Locate the cell with the specified text and output its (X, Y) center coordinate. 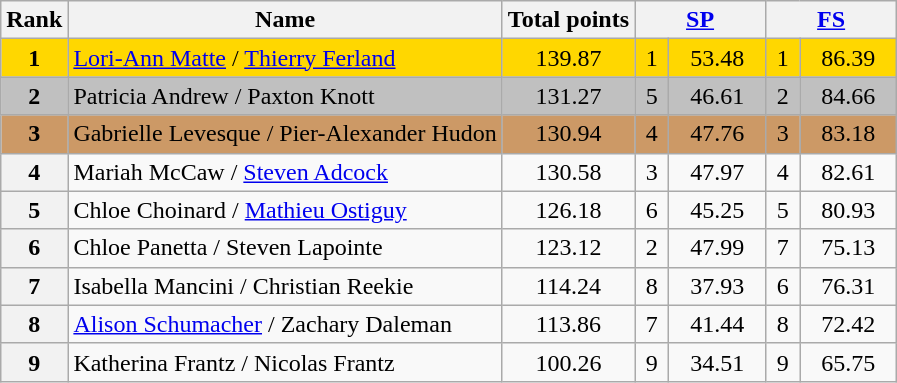
126.18 (568, 210)
34.51 (718, 362)
Alison Schumacher / Zachary Daleman (285, 324)
84.66 (848, 96)
47.76 (718, 134)
Patricia Andrew / Paxton Knott (285, 96)
Rank (34, 20)
Chloe Choinard / Mathieu Ostiguy (285, 210)
Mariah McCaw / Steven Adcock (285, 172)
37.93 (718, 286)
47.97 (718, 172)
41.44 (718, 324)
Lori-Ann Matte / Thierry Ferland (285, 58)
Chloe Panetta / Steven Lapointe (285, 248)
130.94 (568, 134)
Name (285, 20)
86.39 (848, 58)
80.93 (848, 210)
72.42 (848, 324)
45.25 (718, 210)
75.13 (848, 248)
139.87 (568, 58)
FS (832, 20)
Gabrielle Levesque / Pier-Alexander Hudon (285, 134)
Katherina Frantz / Nicolas Frantz (285, 362)
46.61 (718, 96)
65.75 (848, 362)
Total points (568, 20)
83.18 (848, 134)
131.27 (568, 96)
113.86 (568, 324)
Isabella Mancini / Christian Reekie (285, 286)
76.31 (848, 286)
82.61 (848, 172)
100.26 (568, 362)
114.24 (568, 286)
123.12 (568, 248)
SP (700, 20)
130.58 (568, 172)
53.48 (718, 58)
47.99 (718, 248)
